Output the [X, Y] coordinate of the center of the cell containing the given text.  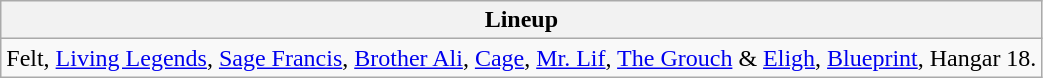
Lineup [522, 20]
Felt, Living Legends, Sage Francis, Brother Ali, Cage, Mr. Lif, The Grouch & Eligh, Blueprint, Hangar 18. [522, 58]
